From the cell containing the given text, extract its center point as [X, Y] coordinate. 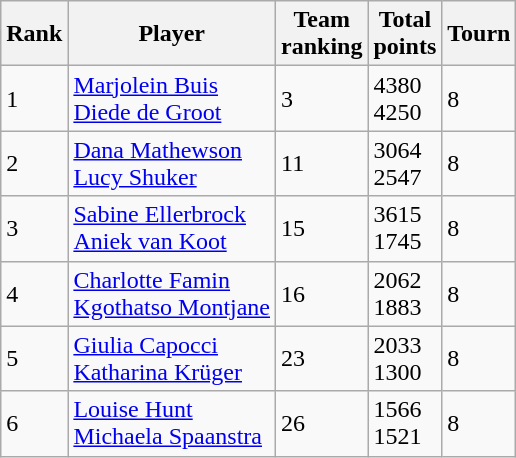
20621883 [405, 294]
16 [322, 294]
20331300 [405, 358]
43804250 [405, 98]
4 [34, 294]
36151745 [405, 228]
Sabine Ellerbrock Aniek van Koot [172, 228]
Tourn [479, 34]
11 [322, 164]
Louise Hunt Michaela Spaanstra [172, 424]
23 [322, 358]
Teamranking [322, 34]
5 [34, 358]
2 [34, 164]
Giulia Capocci Katharina Krüger [172, 358]
26 [322, 424]
Totalpoints [405, 34]
6 [34, 424]
Player [172, 34]
Rank [34, 34]
15661521 [405, 424]
30642547 [405, 164]
1 [34, 98]
Marjolein Buis Diede de Groot [172, 98]
15 [322, 228]
Dana Mathewson Lucy Shuker [172, 164]
Charlotte Famin Kgothatso Montjane [172, 294]
